Scan for the cell matching the given text and deliver its (x, y) coordinate at center. 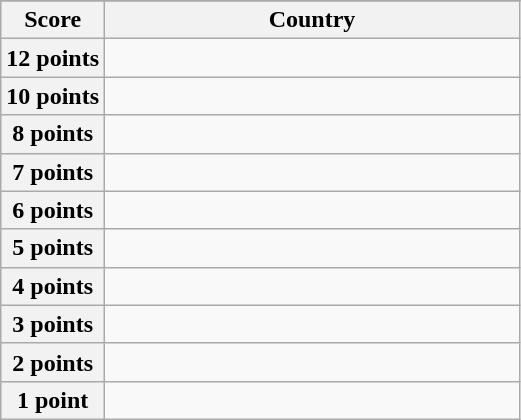
10 points (53, 96)
2 points (53, 362)
8 points (53, 134)
7 points (53, 172)
6 points (53, 210)
Country (312, 20)
Score (53, 20)
12 points (53, 58)
3 points (53, 324)
4 points (53, 286)
1 point (53, 400)
5 points (53, 248)
